Determine the [X, Y] coordinate at the center of the cell enclosing the given text.  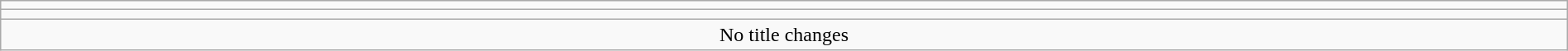
No title changes [784, 35]
